Capture the cell that displays the provided text and extract its (X, Y) central coordinate. 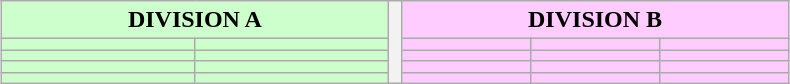
DIVISION B (595, 20)
DIVISION A (195, 20)
